Locate the cell with the specified text and output its [X, Y] center coordinate. 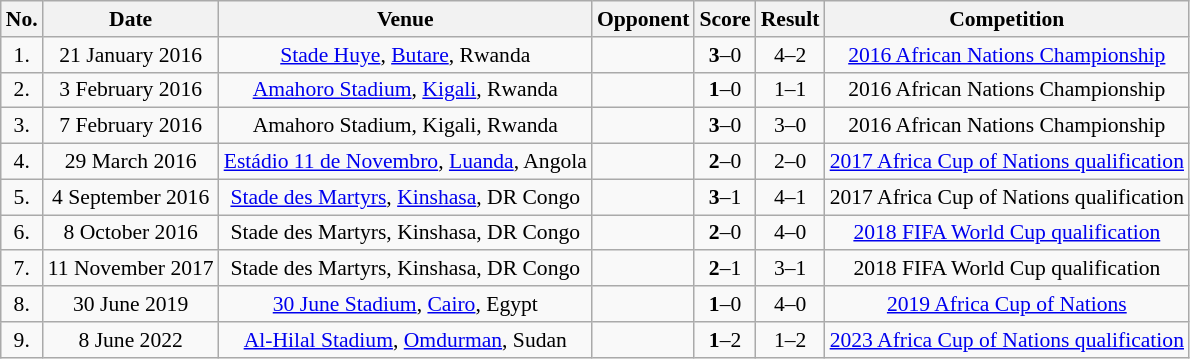
30 June Stadium, Cairo, Egypt [406, 304]
2023 Africa Cup of Nations qualification [1007, 340]
9. [22, 340]
Estádio 11 de Novembro, Luanda, Angola [406, 162]
2019 Africa Cup of Nations [1007, 304]
11 November 2017 [131, 269]
No. [22, 19]
8. [22, 304]
30 June 2019 [131, 304]
1. [22, 55]
3 February 2016 [131, 90]
2–1 [724, 269]
7. [22, 269]
3. [22, 126]
Score [724, 19]
4. [22, 162]
4–1 [790, 197]
2. [22, 90]
8 June 2022 [131, 340]
Venue [406, 19]
Al-Hilal Stadium, Omdurman, Sudan [406, 340]
Competition [1007, 19]
Date [131, 19]
Result [790, 19]
1–1 [790, 90]
29 March 2016 [131, 162]
5. [22, 197]
21 January 2016 [131, 55]
4 September 2016 [131, 197]
4–2 [790, 55]
6. [22, 233]
Opponent [644, 19]
Stade Huye, Butare, Rwanda [406, 55]
8 October 2016 [131, 233]
7 February 2016 [131, 126]
